Output the (x, y) coordinate of the center of the cell containing the given text.  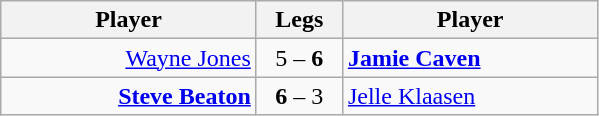
Legs (299, 20)
Jelle Klaasen (470, 96)
6 – 3 (299, 96)
Wayne Jones (129, 58)
Steve Beaton (129, 96)
Jamie Caven (470, 58)
5 – 6 (299, 58)
